Output the (x, y) coordinate of the center of the cell containing the given text.  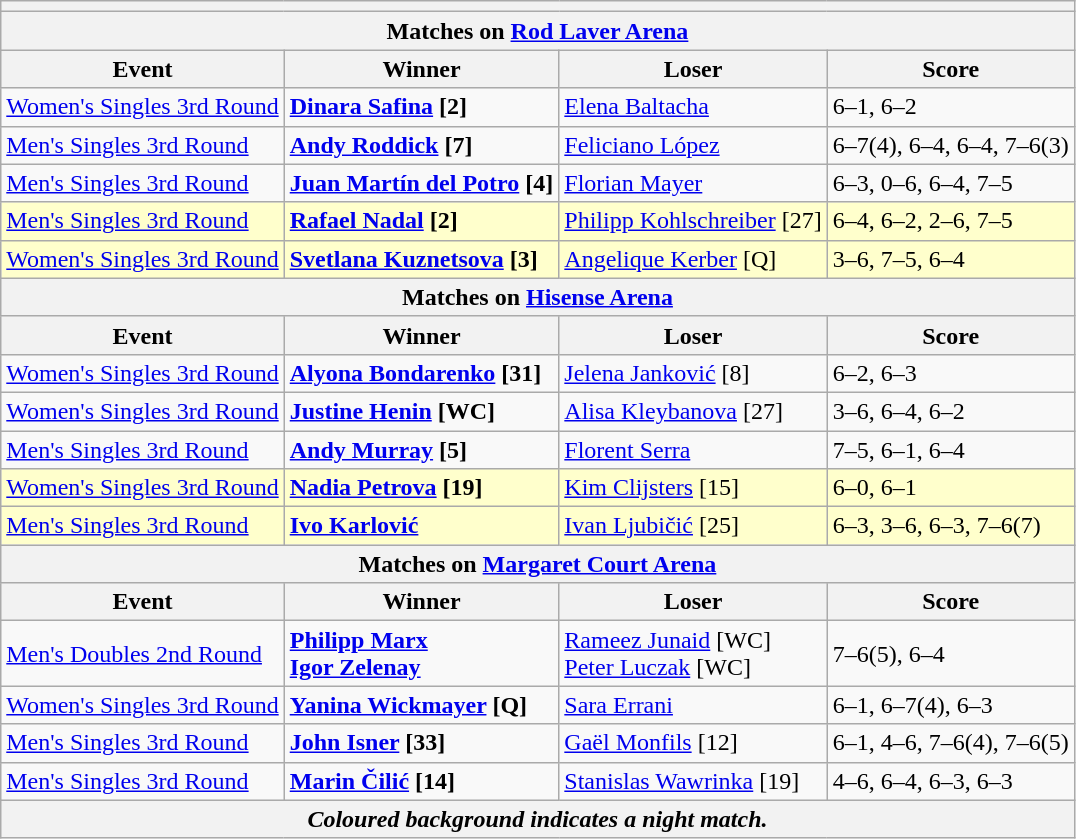
Juan Martín del Potro [4] (422, 183)
Elena Baltacha (693, 107)
Andy Murray [5] (422, 449)
Sara Errani (693, 705)
Gaël Monfils [12] (693, 743)
6–1, 6–7(4), 6–3 (950, 705)
Matches on Rod Laver Arena (538, 31)
6–4, 6–2, 2–6, 7–5 (950, 221)
6–7(4), 6–4, 6–4, 7–6(3) (950, 145)
Stanislas Wawrinka [19] (693, 781)
Men's Doubles 2nd Round (142, 654)
Alisa Kleybanova [27] (693, 411)
7–6(5), 6–4 (950, 654)
Matches on Hisense Arena (538, 297)
Florent Serra (693, 449)
Rameez Junaid [WC] Peter Luczak [WC] (693, 654)
Yanina Wickmayer [Q] (422, 705)
Feliciano López (693, 145)
John Isner [33] (422, 743)
Matches on Margaret Court Arena (538, 564)
Justine Henin [WC] (422, 411)
Dinara Safina [2] (422, 107)
Jelena Janković [8] (693, 373)
Angelique Kerber [Q] (693, 259)
Marin Čilić [14] (422, 781)
Andy Roddick [7] (422, 145)
Ivan Ljubičić [25] (693, 526)
Alyona Bondarenko [31] (422, 373)
6–1, 4–6, 7–6(4), 7–6(5) (950, 743)
4–6, 6–4, 6–3, 6–3 (950, 781)
Ivo Karlović (422, 526)
7–5, 6–1, 6–4 (950, 449)
6–3, 3–6, 6–3, 7–6(7) (950, 526)
Philipp Kohlschreiber [27] (693, 221)
Svetlana Kuznetsova [3] (422, 259)
Philipp Marx Igor Zelenay (422, 654)
6–1, 6–2 (950, 107)
3–6, 7–5, 6–4 (950, 259)
Kim Clijsters [15] (693, 488)
Rafael Nadal [2] (422, 221)
Coloured background indicates a night match. (538, 819)
6–2, 6–3 (950, 373)
3–6, 6–4, 6–2 (950, 411)
Nadia Petrova [19] (422, 488)
6–3, 0–6, 6–4, 7–5 (950, 183)
6–0, 6–1 (950, 488)
Florian Mayer (693, 183)
